Locate the cell with the specified text and output its [X, Y] center coordinate. 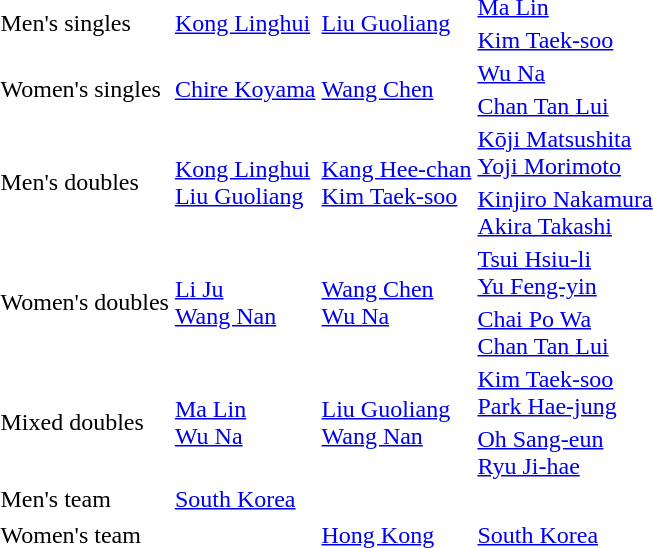
Kang Hee-chan Kim Taek-soo [396, 182]
Ma Lin Wu Na [245, 422]
Wang Chen [396, 90]
Wang Chen Wu Na [396, 302]
Chire Koyama [245, 90]
South Korea [245, 499]
Liu Guoliang Wang Nan [396, 422]
Li Ju Wang Nan [245, 302]
Kong Linghui Liu Guoliang [245, 182]
